Search for the cell housing the specified text and yield its [X, Y] center coordinate. 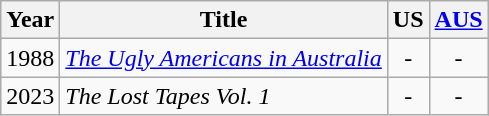
2023 [30, 96]
US [408, 20]
1988 [30, 58]
Year [30, 20]
Title [224, 20]
The Lost Tapes Vol. 1 [224, 96]
AUS [458, 20]
The Ugly Americans in Australia [224, 58]
